Find where the given text appears and provide that cell's center as [X, Y] coordinate. 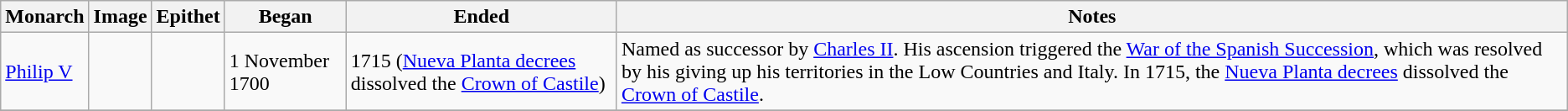
Began [285, 17]
Image [121, 17]
Philip V [45, 71]
Ended [481, 17]
Notes [1092, 17]
1 November 1700 [285, 71]
Monarch [45, 17]
Epithet [188, 17]
1715 (Nueva Planta decrees dissolved the Crown of Castile) [481, 71]
